Identify which cell holds the provided text, then report its (X, Y) central coordinate. 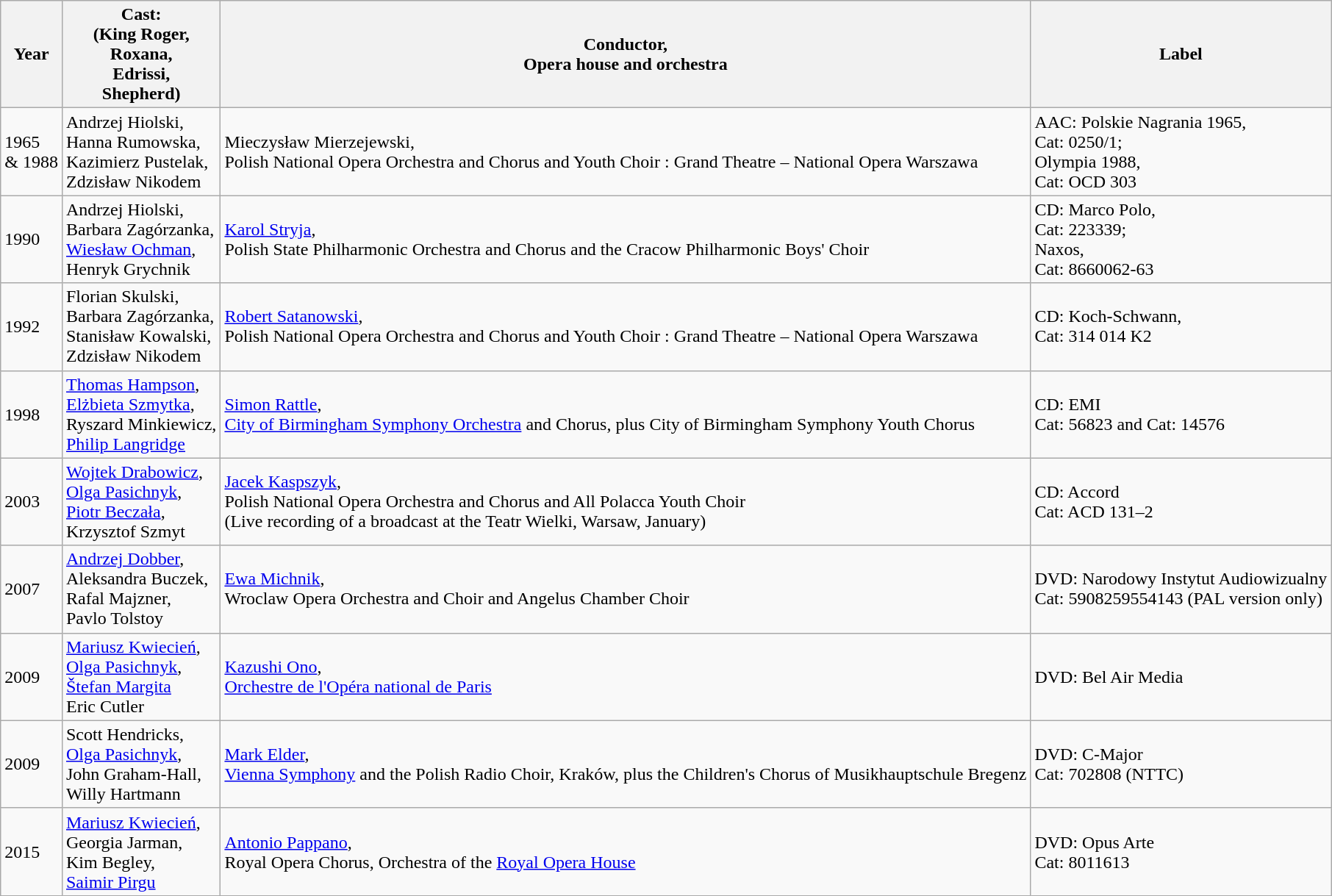
CD: Koch-Schwann,Cat: 314 014 K2 (1181, 326)
Wojtek Drabowicz,Olga Pasichnyk,Piotr Beczała,Krzysztof Szmyt (141, 501)
Thomas Hampson,Elżbieta Szmytka,Ryszard Minkiewicz,Philip Langridge (141, 415)
1992 (32, 326)
DVD: Bel Air Media (1181, 676)
Andrzej Hiolski,Hanna Rumowska,Kazimierz Pustelak,Zdzisław Nikodem (141, 151)
Year (32, 54)
Karol Stryja,Polish State Philharmonic Orchestra and Chorus and the Cracow Philharmonic Boys' Choir (626, 240)
Kazushi Ono,Orchestre de l'Opéra national de Paris (626, 676)
Ewa Michnik,Wroclaw Opera Orchestra and Choir and Angelus Chamber Choir (626, 589)
Florian Skulski,Barbara Zagórzanka,Stanisław Kowalski,Zdzisław Nikodem (141, 326)
2003 (32, 501)
1998 (32, 415)
DVD: Narodowy Instytut AudiowizualnyCat: 5908259554143 (PAL version only) (1181, 589)
2007 (32, 589)
Conductor,Opera house and orchestra (626, 54)
CD: Marco Polo,Cat: 223339;Naxos,Cat: 8660062-63 (1181, 240)
Label (1181, 54)
Simon Rattle,City of Birmingham Symphony Orchestra and Chorus, plus City of Birmingham Symphony Youth Chorus (626, 415)
DVD: Opus ArteCat: 8011613 (1181, 851)
Robert Satanowski,Polish National Opera Orchestra and Chorus and Youth Choir : Grand Theatre – National Opera Warszawa (626, 326)
Mariusz Kwiecień,Georgia Jarman,Kim Begley,Saimir Pirgu (141, 851)
Mieczysław Mierzejewski, Polish National Opera Orchestra and Chorus and Youth Choir : Grand Theatre – National Opera Warszawa (626, 151)
AAC: Polskie Nagrania 1965,Cat: 0250/1;Olympia 1988,Cat: OCD 303 (1181, 151)
DVD: C-MajorCat: 702808 (NTTC) (1181, 764)
Mark Elder,Vienna Symphony and the Polish Radio Choir, Kraków, plus the Children's Chorus of Musikhauptschule Bregenz (626, 764)
Andrzej Dobber,Aleksandra Buczek,Rafal Majzner,Pavlo Tolstoy (141, 589)
CD: AccordCat: ACD 131–2 (1181, 501)
1965& 1988 (32, 151)
CD: EMICat: 56823 and Cat: 14576 (1181, 415)
1990 (32, 240)
Mariusz Kwiecień,Olga Pasichnyk,Štefan MargitaEric Cutler (141, 676)
Andrzej Hiolski,Barbara Zagórzanka,Wiesław Ochman,Henryk Grychnik (141, 240)
2015 (32, 851)
Cast:(King Roger,Roxana,Edrissi,Shepherd) (141, 54)
Scott Hendricks,Olga Pasichnyk,John Graham-Hall,Willy Hartmann (141, 764)
Antonio Pappano,Royal Opera Chorus, Orchestra of the Royal Opera House (626, 851)
